Determine the [X, Y] coordinate at the center of the cell enclosing the given text.  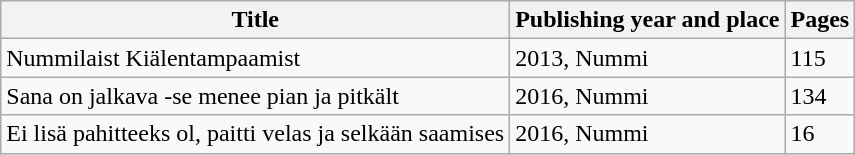
16 [820, 134]
2013, Nummi [648, 58]
Publishing year and place [648, 20]
Pages [820, 20]
115 [820, 58]
Title [256, 20]
Ei lisä pahitteeks ol, paitti velas ja selkään saamises [256, 134]
134 [820, 96]
Nummilaist Kiälentampaamist [256, 58]
Sana on jalkava -se menee pian ja pitkält [256, 96]
